Find where the given text appears and provide that cell's center as [x, y] coordinate. 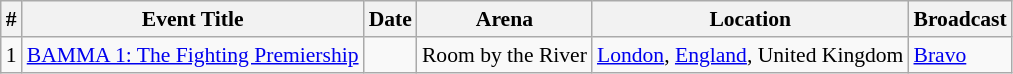
Room by the River [504, 55]
BAMMA 1: The Fighting Premiership [193, 55]
# [12, 19]
1 [12, 55]
Event Title [193, 19]
Broadcast [960, 19]
Location [750, 19]
Bravo [960, 55]
London, England, United Kingdom [750, 55]
Date [390, 19]
Arena [504, 19]
